Search for the cell housing the specified text and yield its [x, y] center coordinate. 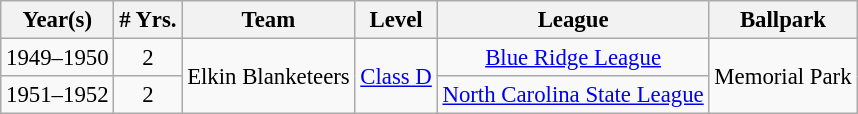
Ballpark [783, 20]
# Yrs. [148, 20]
Memorial Park [783, 76]
1951–1952 [58, 95]
1949–1950 [58, 58]
Level [396, 20]
Elkin Blanketeers [268, 76]
Class D [396, 76]
Year(s) [58, 20]
Blue Ridge League [573, 58]
North Carolina State League [573, 95]
Team [268, 20]
League [573, 20]
